Scan for the cell matching the given text and deliver its (X, Y) coordinate at center. 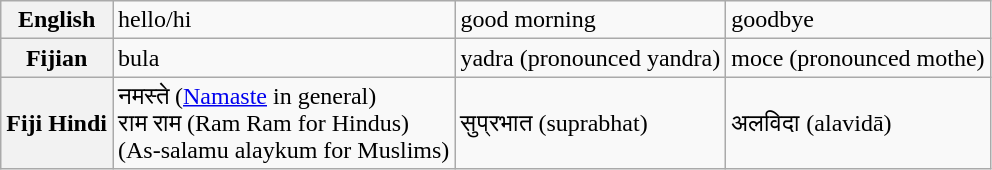
सुप्रभात (suprabhat) (590, 123)
goodbye (858, 20)
Fiji Hindi (57, 123)
नमस्ते (Namaste in general) राम राम (Ram Ram for Hindus) (As-salamu alaykum for Muslims) (283, 123)
hello/hi (283, 20)
good morning (590, 20)
yadra (pronounced yandra) (590, 58)
Fijian (57, 58)
bula (283, 58)
moce (pronounced mothe) (858, 58)
अलविदा (alavidā) (858, 123)
English (57, 20)
